For the text-containing cell, return its midpoint in [X, Y] coordinate format. 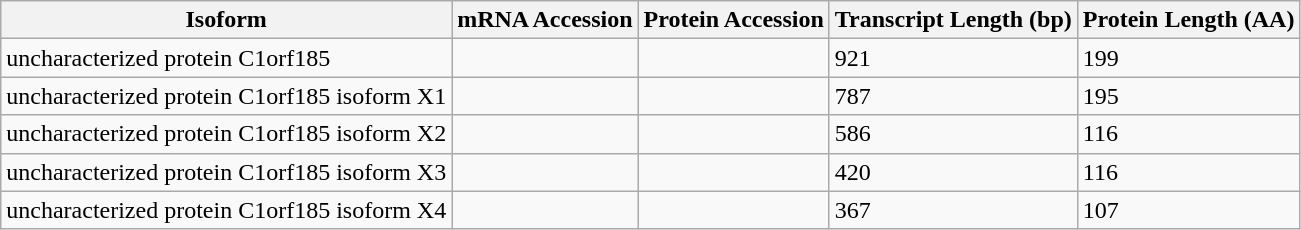
586 [953, 134]
uncharacterized protein C1orf185 [226, 58]
Protein Accession [734, 20]
Protein Length (AA) [1188, 20]
420 [953, 172]
uncharacterized protein C1orf185 isoform X1 [226, 96]
367 [953, 210]
Transcript Length (bp) [953, 20]
uncharacterized protein C1orf185 isoform X2 [226, 134]
787 [953, 96]
921 [953, 58]
Isoform [226, 20]
107 [1188, 210]
uncharacterized protein C1orf185 isoform X4 [226, 210]
uncharacterized protein C1orf185 isoform X3 [226, 172]
199 [1188, 58]
mRNA Accession [545, 20]
195 [1188, 96]
